Pinpoint the cell where the given text exists, returning its (X, Y) midpoint coordinate. 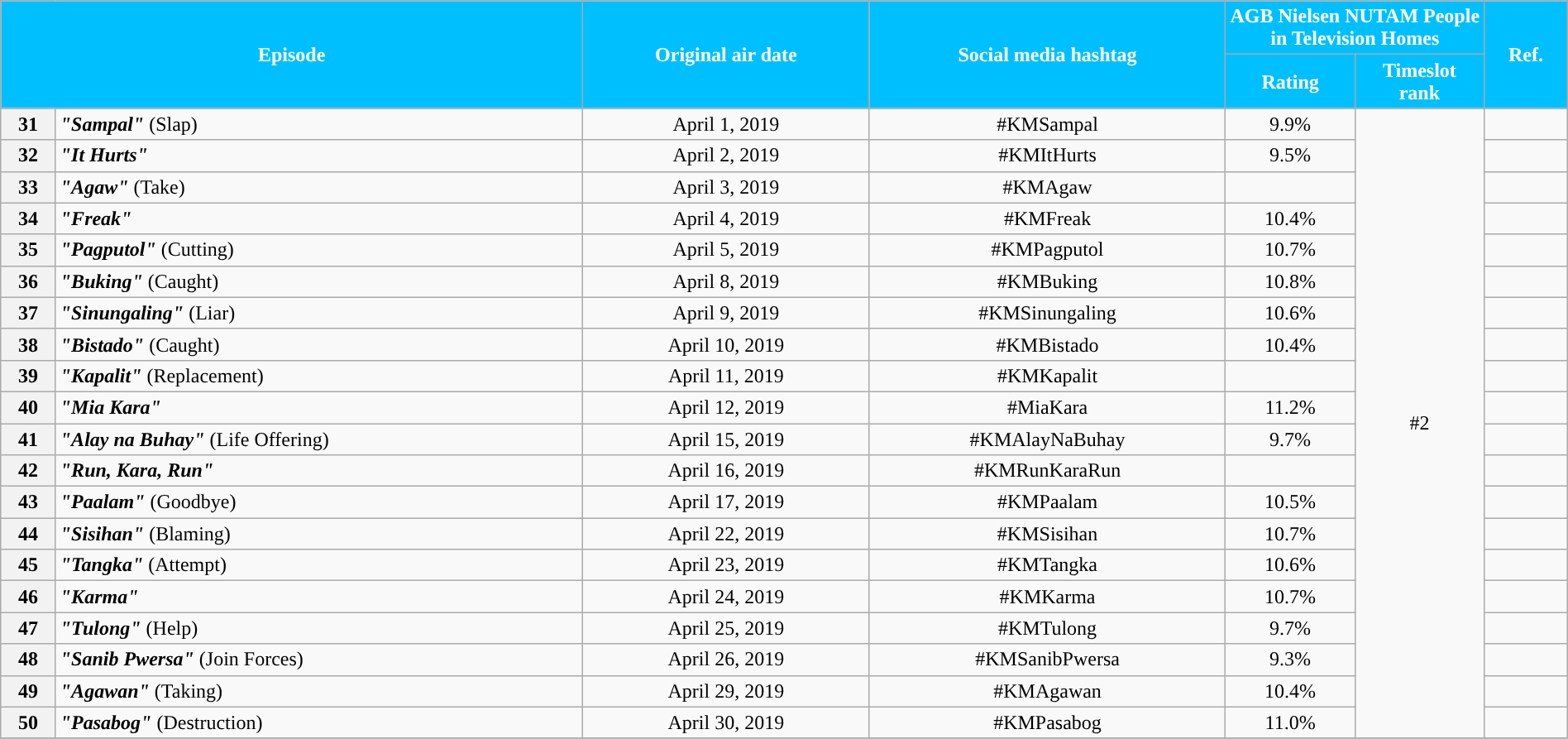
April 25, 2019 (726, 628)
#KMAgawan (1047, 691)
"Kapalit" (Replacement) (319, 376)
April 3, 2019 (726, 187)
#KMTangka (1047, 565)
April 22, 2019 (726, 534)
#KMSanibPwersa (1047, 660)
#KMSampal (1047, 124)
April 24, 2019 (726, 597)
Rating (1290, 81)
Social media hashtag (1047, 55)
April 23, 2019 (726, 565)
#2 (1419, 424)
"Paalam" (Goodbye) (319, 502)
"Sampal" (Slap) (319, 124)
43 (28, 502)
11.0% (1290, 722)
#KMKapalit (1047, 376)
50 (28, 722)
45 (28, 565)
#KMBuking (1047, 281)
April 17, 2019 (726, 502)
"Agaw" (Take) (319, 187)
#KMBistado (1047, 344)
April 8, 2019 (726, 281)
#KMItHurts (1047, 156)
36 (28, 281)
"Bistado" (Caught) (319, 344)
April 15, 2019 (726, 439)
April 11, 2019 (726, 376)
April 30, 2019 (726, 722)
"Tulong" (Help) (319, 628)
Timeslotrank (1419, 81)
9.5% (1290, 156)
#MiaKara (1047, 407)
10.8% (1290, 281)
AGB Nielsen NUTAM People in Television Homes (1355, 28)
#KMKarma (1047, 597)
#KMRunKaraRun (1047, 471)
9.9% (1290, 124)
"Alay na Buhay" (Life Offering) (319, 439)
"Sanib Pwersa" (Join Forces) (319, 660)
39 (28, 376)
#KMPasabog (1047, 722)
April 9, 2019 (726, 313)
#KMFreak (1047, 218)
33 (28, 187)
#KMAgaw (1047, 187)
"Pagputol" (Cutting) (319, 250)
"It Hurts" (319, 156)
"Mia Kara" (319, 407)
49 (28, 691)
April 5, 2019 (726, 250)
Ref. (1527, 55)
35 (28, 250)
#KMSisihan (1047, 534)
47 (28, 628)
"Buking" (Caught) (319, 281)
April 29, 2019 (726, 691)
April 1, 2019 (726, 124)
"Sinungaling" (Liar) (319, 313)
#KMPagputol (1047, 250)
Original air date (726, 55)
31 (28, 124)
Episode (292, 55)
April 2, 2019 (726, 156)
April 26, 2019 (726, 660)
37 (28, 313)
"Tangka" (Attempt) (319, 565)
#KMPaalam (1047, 502)
#KMAlayNaBuhay (1047, 439)
42 (28, 471)
11.2% (1290, 407)
40 (28, 407)
"Agawan" (Taking) (319, 691)
48 (28, 660)
32 (28, 156)
April 12, 2019 (726, 407)
10.5% (1290, 502)
"Freak" (319, 218)
38 (28, 344)
April 10, 2019 (726, 344)
April 16, 2019 (726, 471)
44 (28, 534)
#KMTulong (1047, 628)
9.3% (1290, 660)
"Karma" (319, 597)
April 4, 2019 (726, 218)
46 (28, 597)
"Pasabog" (Destruction) (319, 722)
34 (28, 218)
41 (28, 439)
"Run, Kara, Run" (319, 471)
#KMSinungaling (1047, 313)
"Sisihan" (Blaming) (319, 534)
